Output the [X, Y] coordinate of the center of the cell containing the given text.  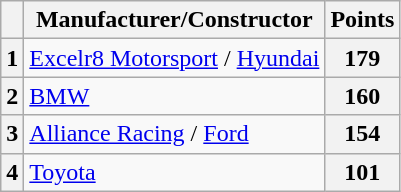
3 [12, 134]
179 [362, 58]
154 [362, 134]
Alliance Racing / Ford [174, 134]
Points [362, 20]
2 [12, 96]
Manufacturer/Constructor [174, 20]
Toyota [174, 172]
4 [12, 172]
101 [362, 172]
BMW [174, 96]
1 [12, 58]
160 [362, 96]
Excelr8 Motorsport / Hyundai [174, 58]
